Search for the cell housing the specified text and yield its [x, y] center coordinate. 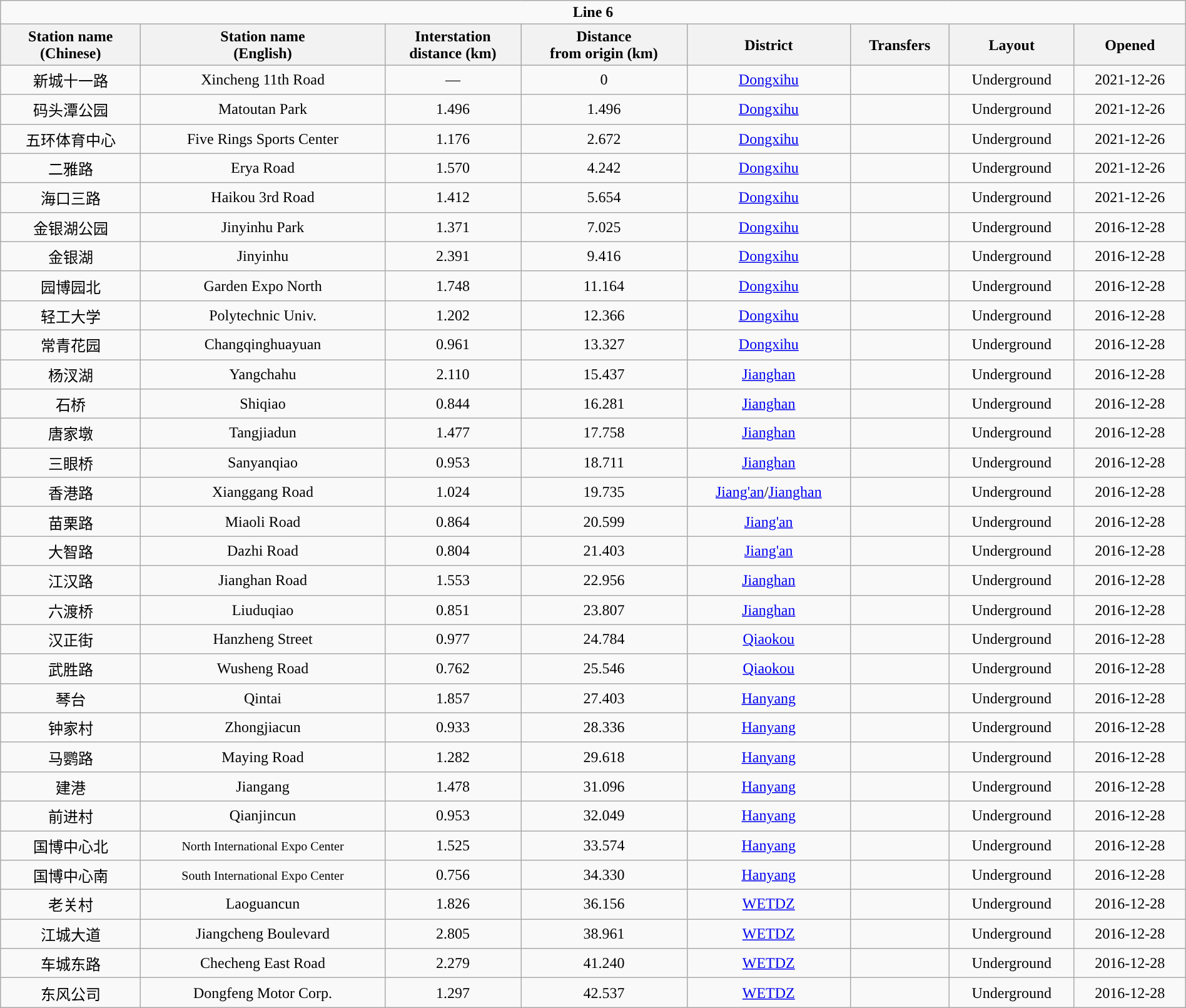
前进村 [71, 816]
18.711 [604, 463]
0.933 [453, 727]
轻工大学 [71, 315]
Dazhi Road [263, 551]
South International Expo Center [263, 875]
Polytechnic Univ. [263, 315]
Changqinghuayuan [263, 344]
东风公司 [71, 992]
码头潭公园 [71, 109]
23.807 [604, 609]
Transfers [900, 45]
0.762 [453, 668]
1.826 [453, 905]
Station name(Chinese) [71, 45]
Qianjincun [263, 816]
Jinyinhu [263, 257]
Opened [1130, 45]
琴台 [71, 698]
石桥 [71, 404]
25.546 [604, 668]
江汉路 [71, 581]
Hanzheng Street [263, 639]
1.478 [453, 786]
0.844 [453, 404]
苗栗路 [71, 522]
0.851 [453, 609]
Yangchahu [263, 374]
17.758 [604, 433]
Erya Road [263, 168]
车城东路 [71, 964]
Interstationdistance (km) [453, 45]
Dongfeng Motor Corp. [263, 992]
20.599 [604, 522]
31.096 [604, 786]
19.735 [604, 492]
五环体育中心 [71, 139]
Laoguancun [263, 905]
金银湖 [71, 257]
27.403 [604, 698]
金银湖公园 [71, 227]
2.110 [453, 374]
大智路 [71, 551]
1.297 [453, 992]
5.654 [604, 198]
Station name(English) [263, 45]
0.756 [453, 875]
0.961 [453, 344]
21.403 [604, 551]
Garden Expo North [263, 285]
1.282 [453, 757]
二雅路 [71, 168]
0.977 [453, 639]
Five Rings Sports Center [263, 139]
12.366 [604, 315]
武胜路 [71, 668]
马鹦路 [71, 757]
1.202 [453, 315]
建港 [71, 786]
1.477 [453, 433]
Zhongjiacun [263, 727]
Xianggang Road [263, 492]
1.553 [453, 581]
国博中心南 [71, 875]
Jiangcheng Boulevard [263, 934]
0.804 [453, 551]
7.025 [604, 227]
22.956 [604, 581]
16.281 [604, 404]
1.412 [453, 198]
三眼桥 [71, 463]
国博中心北 [71, 846]
Tangjiadun [263, 433]
Xincheng 11th Road [263, 80]
2.279 [453, 964]
Layout [1011, 45]
11.164 [604, 285]
Wusheng Road [263, 668]
汉正街 [71, 639]
Matoutan Park [263, 109]
2.391 [453, 257]
Jianghan Road [263, 581]
42.537 [604, 992]
Jinyinhu Park [263, 227]
36.156 [604, 905]
常青花园 [71, 344]
Checheng East Road [263, 964]
Miaoli Road [263, 522]
34.330 [604, 875]
15.437 [604, 374]
1.024 [453, 492]
1.570 [453, 168]
41.240 [604, 964]
园博园北 [71, 285]
0 [604, 80]
North International Expo Center [263, 846]
海口三路 [71, 198]
六渡桥 [71, 609]
33.574 [604, 846]
13.327 [604, 344]
钟家村 [71, 727]
District [768, 45]
Maying Road [263, 757]
2.672 [604, 139]
江城大道 [71, 934]
Haikou 3rd Road [263, 198]
Jiang'an/Jianghan [768, 492]
1.857 [453, 698]
1.525 [453, 846]
唐家墩 [71, 433]
1.748 [453, 285]
1.371 [453, 227]
2.805 [453, 934]
— [453, 80]
香港路 [71, 492]
Line 6 [593, 13]
0.864 [453, 522]
29.618 [604, 757]
4.242 [604, 168]
38.961 [604, 934]
Qintai [263, 698]
Liuduqiao [263, 609]
28.336 [604, 727]
老关村 [71, 905]
Jiangang [263, 786]
Shiqiao [263, 404]
1.176 [453, 139]
Sanyanqiao [263, 463]
新城十一路 [71, 80]
9.416 [604, 257]
24.784 [604, 639]
32.049 [604, 816]
杨汊湖 [71, 374]
Distancefrom origin (km) [604, 45]
